Identify which cell holds the provided text, then report its (X, Y) central coordinate. 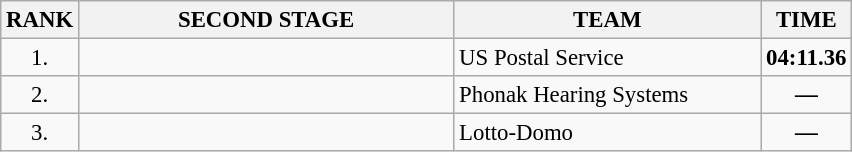
2. (40, 95)
SECOND STAGE (266, 20)
1. (40, 58)
Lotto-Domo (608, 133)
RANK (40, 20)
3. (40, 133)
04:11.36 (806, 58)
TIME (806, 20)
Phonak Hearing Systems (608, 95)
US Postal Service (608, 58)
TEAM (608, 20)
